Return [X, Y] of the center of cell containing provided text 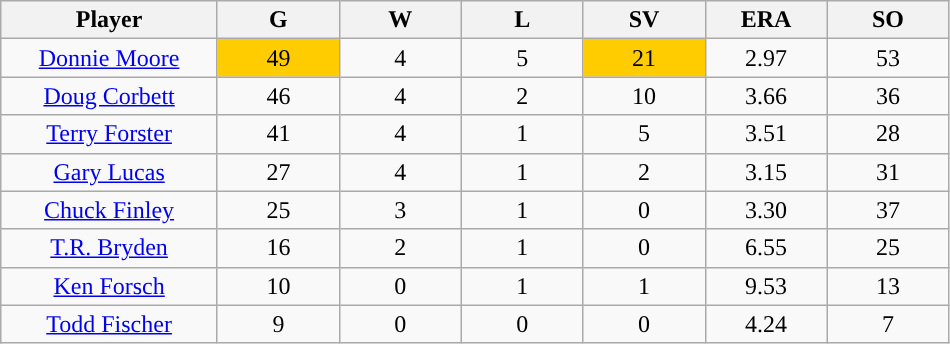
3 [400, 210]
L [522, 20]
27 [278, 172]
7 [888, 324]
Ken Forsch [110, 286]
31 [888, 172]
Player [110, 20]
3.15 [766, 172]
36 [888, 96]
T.R. Bryden [110, 248]
21 [644, 58]
Donnie Moore [110, 58]
Doug Corbett [110, 96]
3.51 [766, 134]
Terry Forster [110, 134]
28 [888, 134]
49 [278, 58]
3.66 [766, 96]
Chuck Finley [110, 210]
SV [644, 20]
2.97 [766, 58]
4.24 [766, 324]
9 [278, 324]
37 [888, 210]
46 [278, 96]
6.55 [766, 248]
3.30 [766, 210]
13 [888, 286]
ERA [766, 20]
16 [278, 248]
9.53 [766, 286]
G [278, 20]
Todd Fischer [110, 324]
53 [888, 58]
W [400, 20]
41 [278, 134]
SO [888, 20]
Gary Lucas [110, 172]
